From the cell containing the given text, extract its center point as [x, y] coordinate. 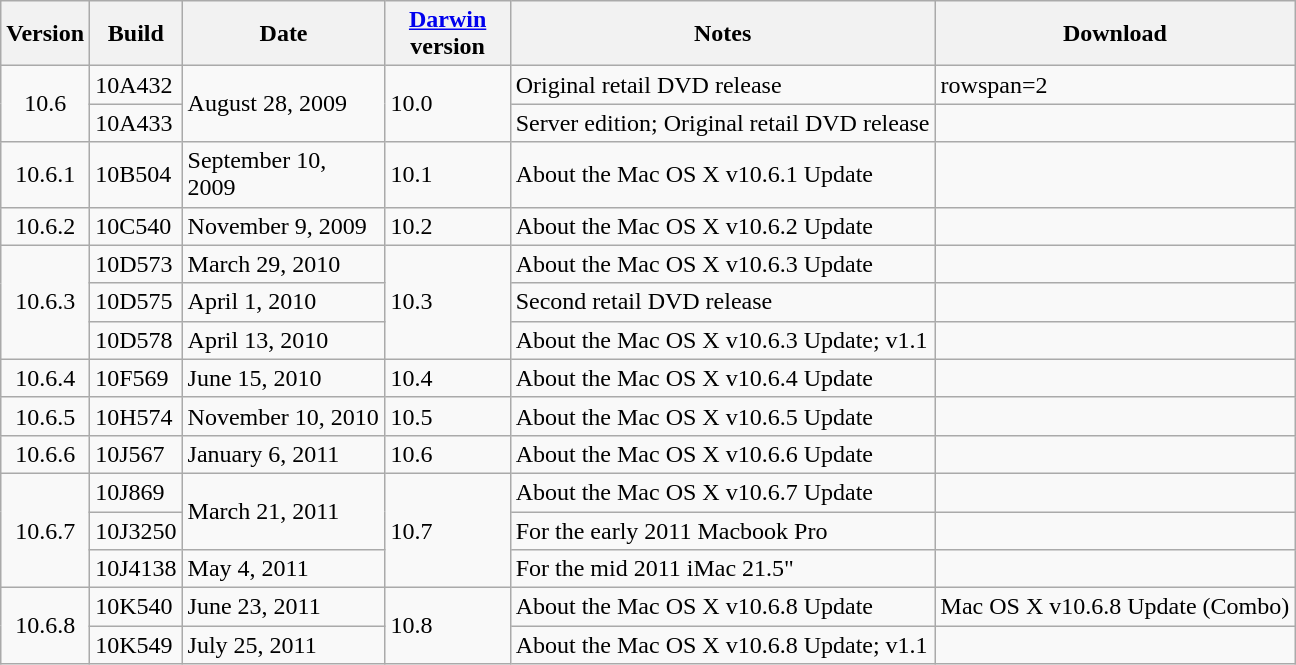
June 23, 2011 [284, 607]
10.4 [448, 378]
10.6.4 [46, 378]
About the Mac OS X v10.6.2 Update [722, 226]
July 25, 2011 [284, 645]
10K540 [136, 607]
10C540 [136, 226]
September 10, 2009 [284, 174]
Second retail DVD release [722, 302]
rowspan=2 [1115, 85]
Original retail DVD release [722, 85]
10D578 [136, 340]
About the Mac OS X v10.6.5 Update [722, 416]
10B504 [136, 174]
Date [284, 34]
June 15, 2010 [284, 378]
Mac OS X v10.6.8 Update (Combo) [1115, 607]
August 28, 2009 [284, 104]
10A433 [136, 123]
About the Mac OS X v10.6.7 Update [722, 492]
Build [136, 34]
10D573 [136, 264]
10.6.7 [46, 530]
Version [46, 34]
10.7 [448, 530]
10.0 [448, 104]
About the Mac OS X v10.6.1 Update [722, 174]
10.5 [448, 416]
10J567 [136, 454]
10K549 [136, 645]
About the Mac OS X v10.6.6 Update [722, 454]
10.6.1 [46, 174]
November 9, 2009 [284, 226]
April 13, 2010 [284, 340]
10A432 [136, 85]
10J869 [136, 492]
Notes [722, 34]
10H574 [136, 416]
Download [1115, 34]
10.3 [448, 302]
10.6.2 [46, 226]
10.6.3 [46, 302]
About the Mac OS X v10.6.8 Update [722, 607]
About the Mac OS X v10.6.3 Update; v1.1 [722, 340]
Server edition; Original retail DVD release [722, 123]
March 21, 2011 [284, 511]
10.6.8 [46, 626]
About the Mac OS X v10.6.8 Update; v1.1 [722, 645]
10F569 [136, 378]
10.2 [448, 226]
10D575 [136, 302]
10.6.5 [46, 416]
March 29, 2010 [284, 264]
10.1 [448, 174]
January 6, 2011 [284, 454]
May 4, 2011 [284, 569]
10J3250 [136, 531]
10.6.6 [46, 454]
For the early 2011 Macbook Pro [722, 531]
November 10, 2010 [284, 416]
Darwin version [448, 34]
For the mid 2011 iMac 21.5" [722, 569]
About the Mac OS X v10.6.4 Update [722, 378]
10.8 [448, 626]
10J4138 [136, 569]
April 1, 2010 [284, 302]
About the Mac OS X v10.6.3 Update [722, 264]
